Determine the (X, Y) coordinate at the center of the cell enclosing the given text.  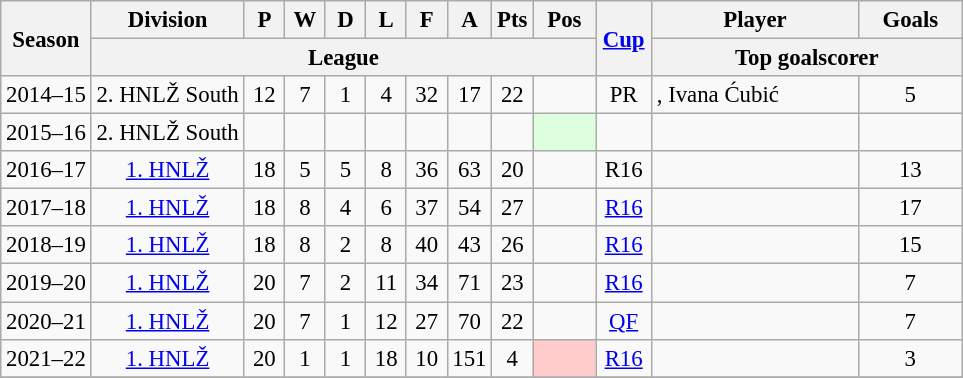
Cup (624, 38)
6 (386, 208)
63 (470, 170)
40 (426, 245)
2018–19 (46, 245)
Pts (512, 20)
2017–18 (46, 208)
26 (512, 245)
PR (624, 95)
3 (911, 358)
11 (386, 283)
10 (426, 358)
, Ivana Ćubić (754, 95)
36 (426, 170)
P (264, 20)
2019–20 (46, 283)
2020–21 (46, 321)
71 (470, 283)
34 (426, 283)
F (426, 20)
D (346, 20)
A (470, 20)
League (344, 58)
2014–15 (46, 95)
Division (168, 20)
L (386, 20)
Player (754, 20)
Top goalscorer (806, 58)
QF (624, 321)
13 (911, 170)
2021–22 (46, 358)
2015–16 (46, 133)
151 (470, 358)
Pos (564, 20)
70 (470, 321)
37 (426, 208)
15 (911, 245)
32 (426, 95)
Season (46, 38)
54 (470, 208)
Goals (911, 20)
W (306, 20)
43 (470, 245)
2016–17 (46, 170)
23 (512, 283)
